Extract the [x, y] coordinate from the center of the cell holding the provided text.  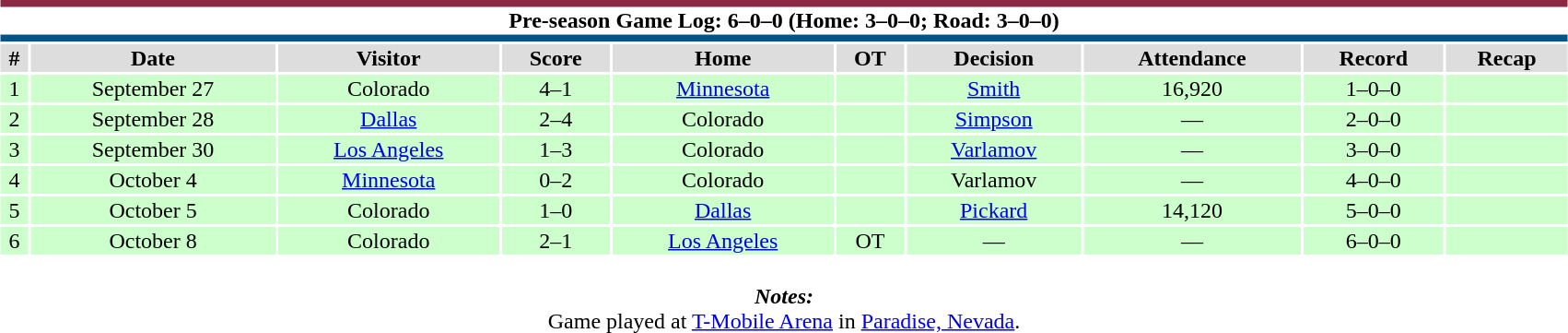
14,120 [1192, 210]
Recap [1507, 58]
2–1 [556, 241]
Attendance [1192, 58]
Simpson [993, 119]
6 [15, 241]
Visitor [389, 58]
5–0–0 [1374, 210]
4 [15, 180]
Record [1374, 58]
4–0–0 [1374, 180]
Score [556, 58]
3 [15, 149]
# [15, 58]
Pre-season Game Log: 6–0–0 (Home: 3–0–0; Road: 3–0–0) [784, 20]
October 4 [153, 180]
1–0–0 [1374, 89]
2–4 [556, 119]
5 [15, 210]
2–0–0 [1374, 119]
Decision [993, 58]
1 [15, 89]
Date [153, 58]
Home [723, 58]
Pickard [993, 210]
2 [15, 119]
3–0–0 [1374, 149]
September 28 [153, 119]
1–3 [556, 149]
October 5 [153, 210]
4–1 [556, 89]
16,920 [1192, 89]
6–0–0 [1374, 241]
September 30 [153, 149]
Smith [993, 89]
October 8 [153, 241]
1–0 [556, 210]
September 27 [153, 89]
0–2 [556, 180]
